Scan for the cell matching the given text and deliver its [x, y] coordinate at center. 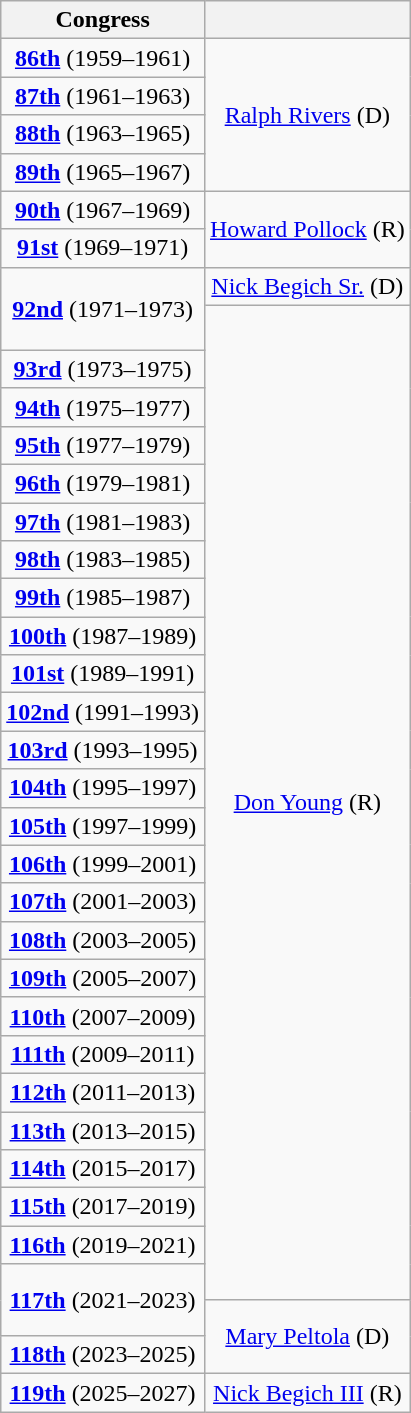
Nick Begich III (R) [307, 1393]
Mary Peltola (D) [307, 1337]
117th (2021–2023) [103, 1300]
93rd (1973–1975) [103, 369]
Nick Begich Sr. (D) [307, 286]
100th (1987–1989) [103, 636]
102nd (1991–1993) [103, 712]
119th (2025–2027) [103, 1393]
107th (2001–2003) [103, 902]
96th (1979–1981) [103, 483]
90th (1967–1969) [103, 210]
94th (1975–1977) [103, 407]
99th (1985–1987) [103, 598]
118th (2023–2025) [103, 1355]
97th (1981–1983) [103, 521]
109th (2005–2007) [103, 978]
86th (1959–1961) [103, 58]
87th (1961–1963) [103, 96]
105th (1997–1999) [103, 826]
Ralph Rivers (D) [307, 115]
Congress [103, 20]
111th (2009–2011) [103, 1054]
101st (1989–1991) [103, 674]
98th (1983–1985) [103, 560]
91st (1969–1971) [103, 248]
106th (1999–2001) [103, 864]
Howard Pollock (R) [307, 229]
89th (1965–1967) [103, 172]
115th (2017–2019) [103, 1207]
Don Young (R) [307, 802]
95th (1977–1979) [103, 445]
110th (2007–2009) [103, 1016]
104th (1995–1997) [103, 788]
103rd (1993–1995) [103, 750]
114th (2015–2017) [103, 1169]
113th (2013–2015) [103, 1131]
88th (1963–1965) [103, 134]
92nd (1971–1973) [103, 308]
112th (2011–2013) [103, 1092]
116th (2019–2021) [103, 1245]
108th (2003–2005) [103, 940]
